Output the [X, Y] coordinate of the center of the cell containing the given text.  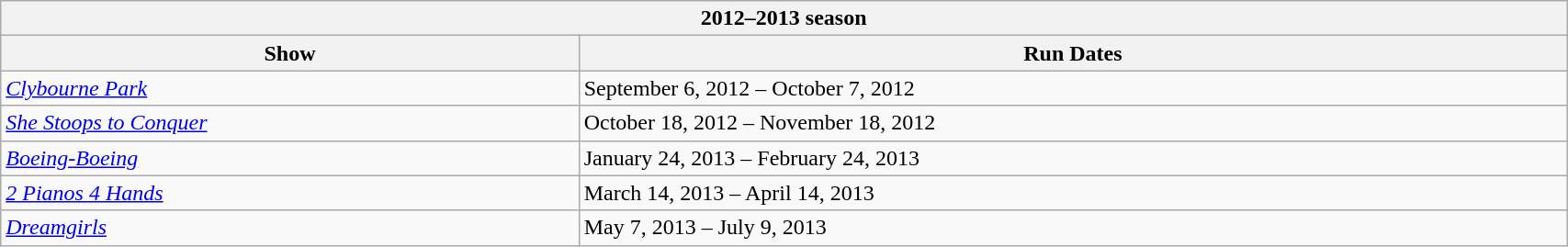
May 7, 2013 – July 9, 2013 [1073, 228]
2012–2013 season [784, 18]
October 18, 2012 – November 18, 2012 [1073, 123]
Boeing-Boeing [290, 158]
Dreamgirls [290, 228]
March 14, 2013 – April 14, 2013 [1073, 193]
2 Pianos 4 Hands [290, 193]
Run Dates [1073, 53]
January 24, 2013 – February 24, 2013 [1073, 158]
Show [290, 53]
Clybourne Park [290, 88]
September 6, 2012 – October 7, 2012 [1073, 88]
She Stoops to Conquer [290, 123]
